Detect which cell encompasses the target text, then output its [X, Y] center coordinate. 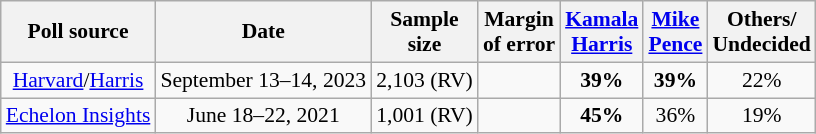
Marginof error [519, 32]
Others/Undecided [761, 32]
45% [602, 116]
Samplesize [424, 32]
KamalaHarris [602, 32]
2,103 (RV) [424, 80]
September 13–14, 2023 [263, 80]
Echelon Insights [78, 116]
Poll source [78, 32]
Harvard/Harris [78, 80]
22% [761, 80]
Date [263, 32]
1,001 (RV) [424, 116]
19% [761, 116]
June 18–22, 2021 [263, 116]
36% [675, 116]
MikePence [675, 32]
